Locate the cell with the specified text and output its (x, y) center coordinate. 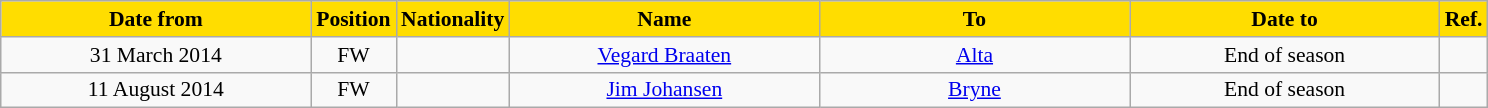
To (974, 19)
Date to (1285, 19)
Jim Johansen (664, 90)
Ref. (1464, 19)
Position (354, 19)
11 August 2014 (156, 90)
Bryne (974, 90)
31 March 2014 (156, 55)
Nationality (452, 19)
Name (664, 19)
Alta (974, 55)
Vegard Braaten (664, 55)
Date from (156, 19)
